For the text-containing cell, return its midpoint in (x, y) coordinate format. 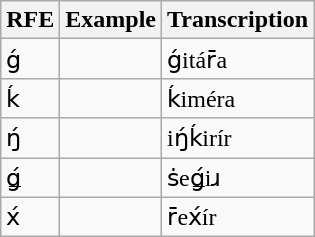
ǥ́ (30, 178)
x́ (30, 217)
ḱ (30, 98)
ŋ́ (30, 138)
ḱiméra (238, 98)
ǵitár̄a (238, 59)
r̄ex́ír (238, 217)
Example (111, 20)
Transcription (238, 20)
ṡeǥ́iɹ (238, 178)
RFE (30, 20)
iŋ́ḱirír (238, 138)
ǵ (30, 59)
